Return [X, Y] of the center of cell containing provided text 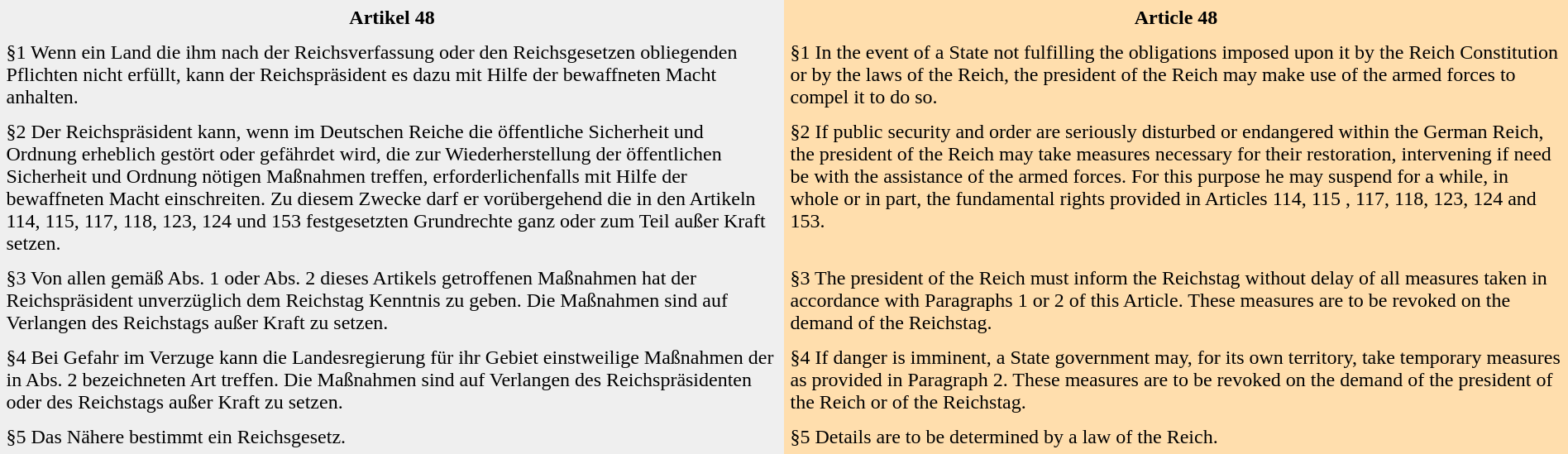
§5 Details are to be determined by a law of the Reich. [1176, 437]
Article 48 [1176, 17]
Artikel 48 [392, 17]
§5 Das Nähere bestimmt ein Reichsgesetz. [392, 437]
